Detect which cell encompasses the target text, then output its [x, y] center coordinate. 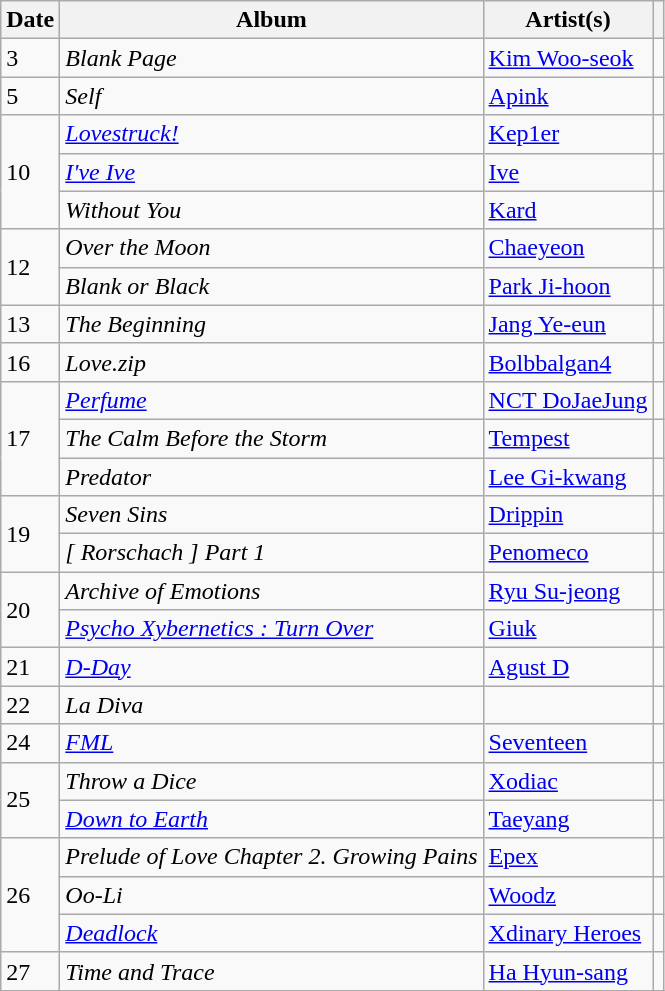
Agust D [568, 667]
Deadlock [272, 933]
5 [30, 96]
Over the Moon [272, 248]
Oo-Li [272, 895]
FML [272, 743]
13 [30, 324]
10 [30, 172]
26 [30, 895]
Tempest [568, 438]
Prelude of Love Chapter 2. Growing Pains [272, 857]
Jang Ye-eun [568, 324]
Predator [272, 477]
Drippin [568, 515]
Chaeyeon [568, 248]
Park Ji-hoon [568, 286]
Apink [568, 96]
Ryu Su-jeong [568, 591]
Without You [272, 210]
Self [272, 96]
19 [30, 534]
Time and Trace [272, 971]
27 [30, 971]
Kard [568, 210]
Taeyang [568, 819]
Kep1er [568, 134]
Love.zip [272, 362]
Xodiac [568, 781]
Archive of Emotions [272, 591]
Kim Woo-seok [568, 58]
3 [30, 58]
Bolbbalgan4 [568, 362]
12 [30, 267]
Ha Hyun-sang [568, 971]
Date [30, 20]
I've Ive [272, 172]
25 [30, 800]
Epex [568, 857]
16 [30, 362]
21 [30, 667]
Penomeco [568, 553]
Down to Earth [272, 819]
24 [30, 743]
20 [30, 610]
Throw a Dice [272, 781]
Psycho Xybernetics : Turn Over [272, 629]
Album [272, 20]
Seventeen [568, 743]
Perfume [272, 400]
Woodz [568, 895]
NCT DoJaeJung [568, 400]
Xdinary Heroes [568, 933]
La Diva [272, 705]
Seven Sins [272, 515]
22 [30, 705]
Lovestruck! [272, 134]
Lee Gi-kwang [568, 477]
D-Day [272, 667]
Ive [568, 172]
The Beginning [272, 324]
Artist(s) [568, 20]
[ Rorschach ] Part 1 [272, 553]
The Calm Before the Storm [272, 438]
17 [30, 438]
Blank Page [272, 58]
Blank or Black [272, 286]
Giuk [568, 629]
